Return the [X, Y] coordinate for the center point of the cell that contains the specified text.  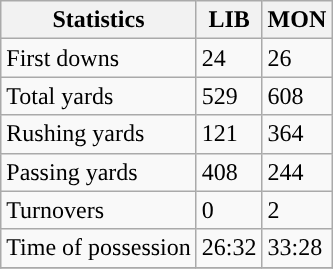
Turnovers [99, 210]
Total yards [99, 96]
121 [229, 134]
244 [297, 172]
First downs [99, 58]
26 [297, 58]
24 [229, 58]
2 [297, 210]
33:28 [297, 248]
Passing yards [99, 172]
408 [229, 172]
LIB [229, 20]
Time of possession [99, 248]
Rushing yards [99, 134]
Statistics [99, 20]
608 [297, 96]
0 [229, 210]
26:32 [229, 248]
364 [297, 134]
MON [297, 20]
529 [229, 96]
